Pinpoint the cell where the given text exists, returning its [x, y] midpoint coordinate. 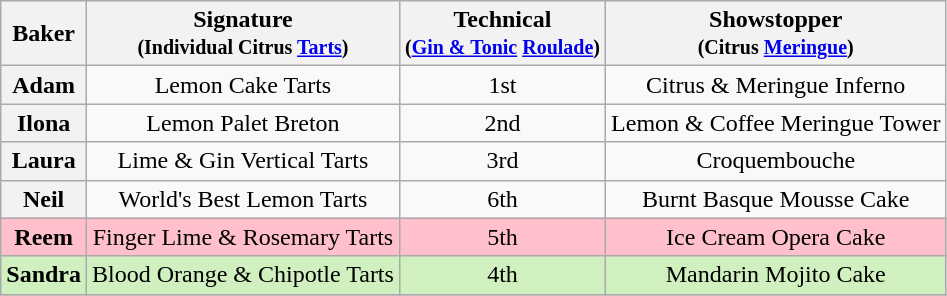
4th [502, 275]
Lemon Cake Tarts [244, 85]
Finger Lime & Rosemary Tarts [244, 237]
Burnt Basque Mousse Cake [776, 199]
Neil [44, 199]
World's Best Lemon Tarts [244, 199]
Croquembouche [776, 161]
Sandra [44, 275]
3rd [502, 161]
Showstopper(Citrus Meringue) [776, 34]
5th [502, 237]
6th [502, 199]
Lemon & Coffee Meringue Tower [776, 123]
Baker [44, 34]
Technical(Gin & Tonic Roulade) [502, 34]
2nd [502, 123]
Lemon Palet Breton [244, 123]
Lime & Gin Vertical Tarts [244, 161]
Ice Cream Opera Cake [776, 237]
Ilona [44, 123]
Citrus & Meringue Inferno [776, 85]
1st [502, 85]
Signature(Individual Citrus Tarts) [244, 34]
Mandarin Mojito Cake [776, 275]
Laura [44, 161]
Reem [44, 237]
Adam [44, 85]
Blood Orange & Chipotle Tarts [244, 275]
